Capture the cell that displays the provided text and extract its [X, Y] central coordinate. 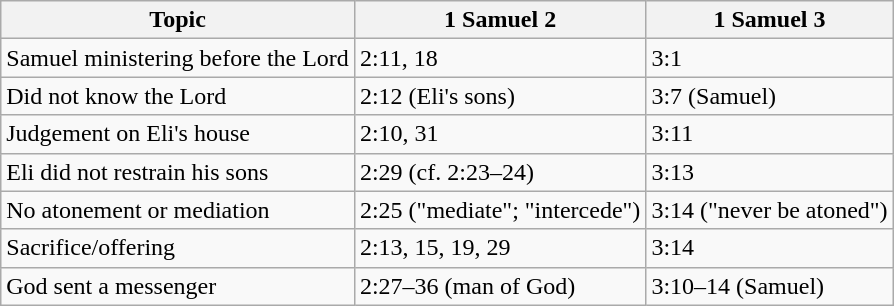
Did not know the Lord [178, 96]
3:11 [770, 134]
Samuel ministering before the Lord [178, 58]
Sacrifice/offering [178, 248]
3:14 ("never be atoned") [770, 210]
2:12 (Eli's sons) [500, 96]
1 Samuel 3 [770, 20]
1 Samuel 2 [500, 20]
2:27–36 (man of God) [500, 286]
No atonement or mediation [178, 210]
God sent a messenger [178, 286]
3:14 [770, 248]
3:13 [770, 172]
3:1 [770, 58]
Judgement on Eli's house [178, 134]
Topic [178, 20]
2:10, 31 [500, 134]
3:7 (Samuel) [770, 96]
3:10–14 (Samuel) [770, 286]
Eli did not restrain his sons [178, 172]
2:11, 18 [500, 58]
2:13, 15, 19, 29 [500, 248]
2:29 (cf. 2:23–24) [500, 172]
2:25 ("mediate"; "intercede") [500, 210]
